Determine the (x, y) coordinate at the center of the cell enclosing the given text.  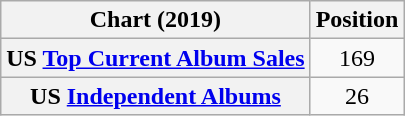
169 (357, 58)
26 (357, 96)
US Independent Albums (156, 96)
Position (357, 20)
US Top Current Album Sales (156, 58)
Chart (2019) (156, 20)
